Return the (X, Y) coordinate for the center point of the cell that contains the specified text.  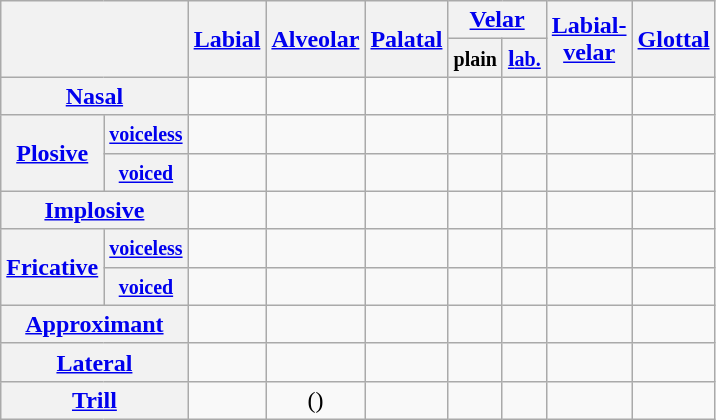
Palatal (406, 39)
() (316, 400)
Trill (94, 400)
Labial-velar (589, 39)
Plosive (52, 153)
plain (475, 58)
Glottal (674, 39)
Approximant (94, 324)
lab. (524, 58)
Labial (227, 39)
Fricative (52, 267)
Lateral (94, 362)
Alveolar (316, 39)
Velar (497, 20)
Nasal (94, 96)
Implosive (94, 210)
